Pinpoint the cell where the given text exists, returning its [X, Y] midpoint coordinate. 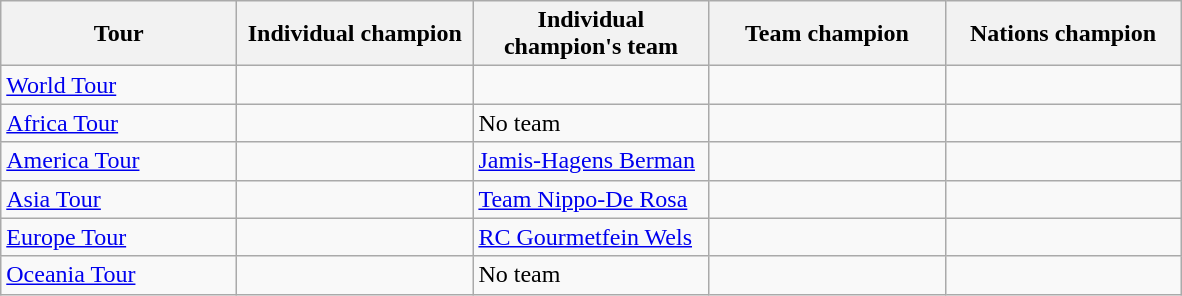
World Tour [119, 85]
Oceania Tour [119, 275]
Team champion [827, 34]
Nations champion [1063, 34]
Individual champion's team [591, 34]
RC Gourmetfein Wels [591, 237]
America Tour [119, 161]
Africa Tour [119, 123]
Jamis-Hagens Berman [591, 161]
Asia Tour [119, 199]
Europe Tour [119, 237]
Team Nippo-De Rosa [591, 199]
Individual champion [355, 34]
Tour [119, 34]
